For the text-containing cell, return its midpoint in (X, Y) coordinate format. 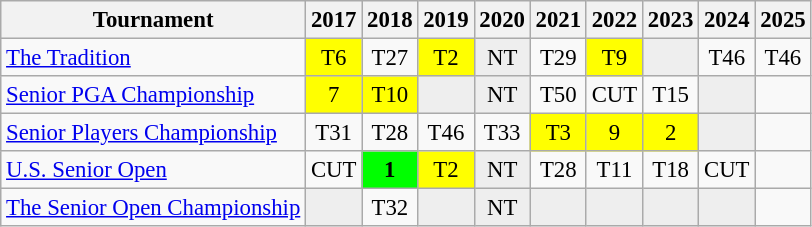
2018 (390, 20)
U.S. Senior Open (154, 170)
2021 (558, 20)
T31 (334, 133)
The Senior Open Championship (154, 208)
T3 (558, 133)
2025 (783, 20)
T29 (558, 58)
T15 (671, 95)
T6 (334, 58)
2022 (614, 20)
Tournament (154, 20)
T18 (671, 170)
T50 (558, 95)
9 (614, 133)
T27 (390, 58)
7 (334, 95)
T11 (614, 170)
2024 (727, 20)
The Tradition (154, 58)
T32 (390, 208)
2017 (334, 20)
T9 (614, 58)
2 (671, 133)
T10 (390, 95)
2020 (502, 20)
2019 (446, 20)
T33 (502, 133)
2023 (671, 20)
Senior PGA Championship (154, 95)
1 (390, 170)
Senior Players Championship (154, 133)
